For the text-containing cell, return its midpoint in (x, y) coordinate format. 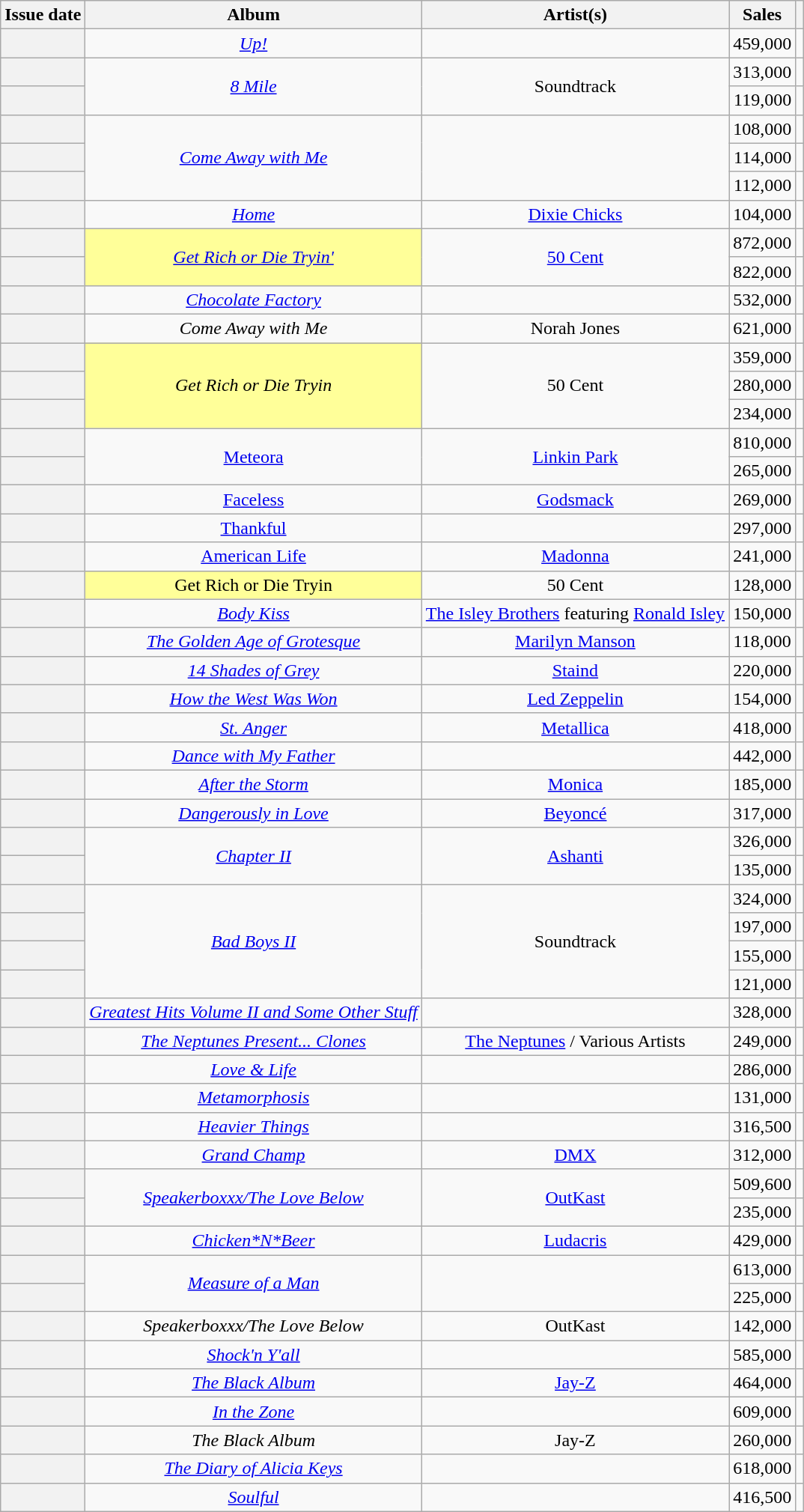
621,000 (762, 328)
The Diary of Alicia Keys (253, 1469)
Led Zeppelin (575, 699)
154,000 (762, 699)
American Life (253, 556)
How the West Was Won (253, 699)
Dixie Chicks (575, 214)
324,000 (762, 899)
Heavier Things (253, 1126)
Album (253, 15)
131,000 (762, 1098)
241,000 (762, 556)
416,500 (762, 1497)
286,000 (762, 1069)
Dance with My Father (253, 756)
Thankful (253, 528)
Staind (575, 670)
249,000 (762, 1041)
Artist(s) (575, 15)
464,000 (762, 1383)
142,000 (762, 1326)
Monica (575, 784)
234,000 (762, 414)
The Golden Age of Grotesque (253, 642)
Dangerously in Love (253, 813)
235,000 (762, 1212)
Ashanti (575, 856)
Linkin Park (575, 457)
429,000 (762, 1240)
609,000 (762, 1412)
Shock'n Y'all (253, 1355)
In the Zone (253, 1412)
135,000 (762, 870)
Grand Champ (253, 1155)
Chocolate Factory (253, 300)
Chicken*N*Beer (253, 1240)
14 Shades of Grey (253, 670)
328,000 (762, 1012)
185,000 (762, 784)
260,000 (762, 1440)
Madonna (575, 556)
114,000 (762, 157)
359,000 (762, 357)
Metallica (575, 727)
220,000 (762, 670)
The Neptunes / Various Artists (575, 1041)
108,000 (762, 129)
Soulful (253, 1497)
8 Mile (253, 86)
316,500 (762, 1126)
Metamorphosis (253, 1098)
Beyoncé (575, 813)
Get Rich or Die Tryin' (253, 257)
Measure of a Man (253, 1284)
280,000 (762, 386)
Bad Boys II (253, 941)
Ludacris (575, 1240)
Faceless (253, 500)
Home (253, 214)
442,000 (762, 756)
312,000 (762, 1155)
DMX (575, 1155)
118,000 (762, 642)
326,000 (762, 842)
Godsmack (575, 500)
822,000 (762, 271)
St. Anger (253, 727)
810,000 (762, 443)
Marilyn Manson (575, 642)
509,600 (762, 1183)
613,000 (762, 1269)
Sales (762, 15)
Greatest Hits Volume II and Some Other Stuff (253, 1012)
112,000 (762, 186)
317,000 (762, 813)
872,000 (762, 243)
265,000 (762, 471)
Up! (253, 43)
Chapter II (253, 856)
150,000 (762, 613)
Issue date (43, 15)
269,000 (762, 500)
585,000 (762, 1355)
532,000 (762, 300)
After the Storm (253, 784)
197,000 (762, 927)
121,000 (762, 984)
Love & Life (253, 1069)
The Isley Brothers featuring Ronald Isley (575, 613)
119,000 (762, 100)
618,000 (762, 1469)
The Neptunes Present... Clones (253, 1041)
225,000 (762, 1298)
313,000 (762, 72)
459,000 (762, 43)
418,000 (762, 727)
128,000 (762, 585)
Meteora (253, 457)
104,000 (762, 214)
155,000 (762, 956)
297,000 (762, 528)
Norah Jones (575, 328)
Body Kiss (253, 613)
